Search for the cell housing the specified text and yield its [x, y] center coordinate. 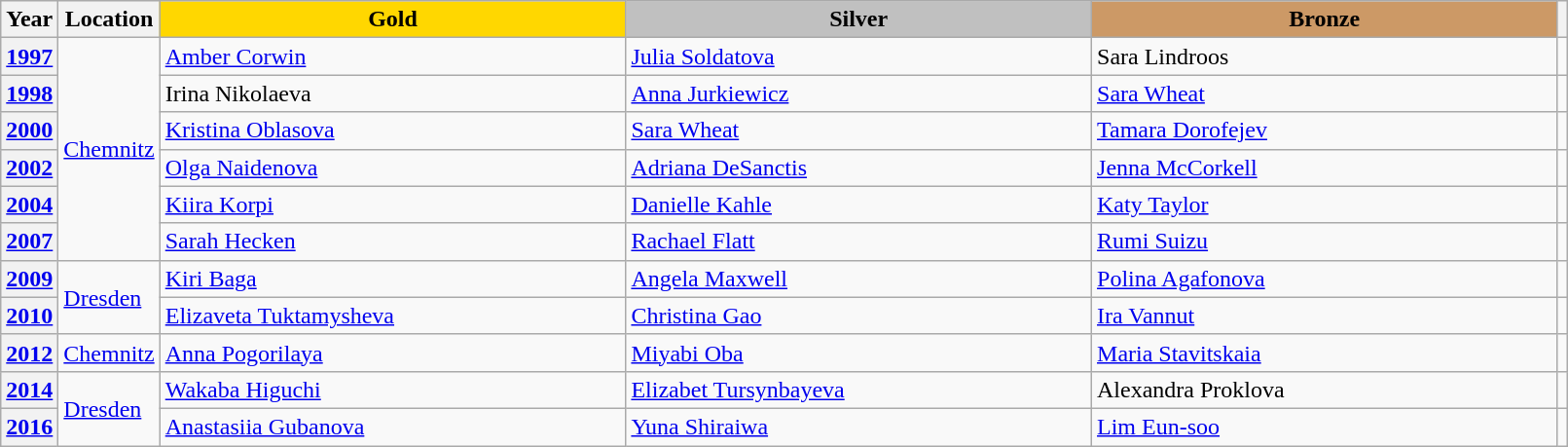
1998 [29, 93]
Elizabet Tursynbayeva [858, 390]
Christina Gao [858, 316]
2000 [29, 130]
Olga Naidenova [393, 168]
Yuna Shiraiwa [858, 427]
2004 [29, 205]
Irina Nikolaeva [393, 93]
Anastasiia Gubanova [393, 427]
Rumi Suizu [1325, 242]
Danielle Kahle [858, 205]
2002 [29, 168]
Amber Corwin [393, 56]
Sarah Hecken [393, 242]
Alexandra Proklova [1325, 390]
Anna Pogorilaya [393, 353]
Katy Taylor [1325, 205]
1997 [29, 56]
Maria Stavitskaia [1325, 353]
2012 [29, 353]
2007 [29, 242]
Bronze [1325, 19]
Tamara Dorofejev [1325, 130]
Julia Soldatova [858, 56]
2014 [29, 390]
Gold [393, 19]
Sara Lindroos [1325, 56]
Kiira Korpi [393, 205]
Polina Agafonova [1325, 279]
2016 [29, 427]
Elizaveta Tuktamysheva [393, 316]
Wakaba Higuchi [393, 390]
Location [109, 19]
Year [29, 19]
Kiri Baga [393, 279]
Silver [858, 19]
2010 [29, 316]
Angela Maxwell [858, 279]
Miyabi Oba [858, 353]
Jenna McCorkell [1325, 168]
Rachael Flatt [858, 242]
Ira Vannut [1325, 316]
Anna Jurkiewicz [858, 93]
Adriana DeSanctis [858, 168]
Kristina Oblasova [393, 130]
2009 [29, 279]
Lim Eun-soo [1325, 427]
